Return (x, y) of the center of cell containing provided text 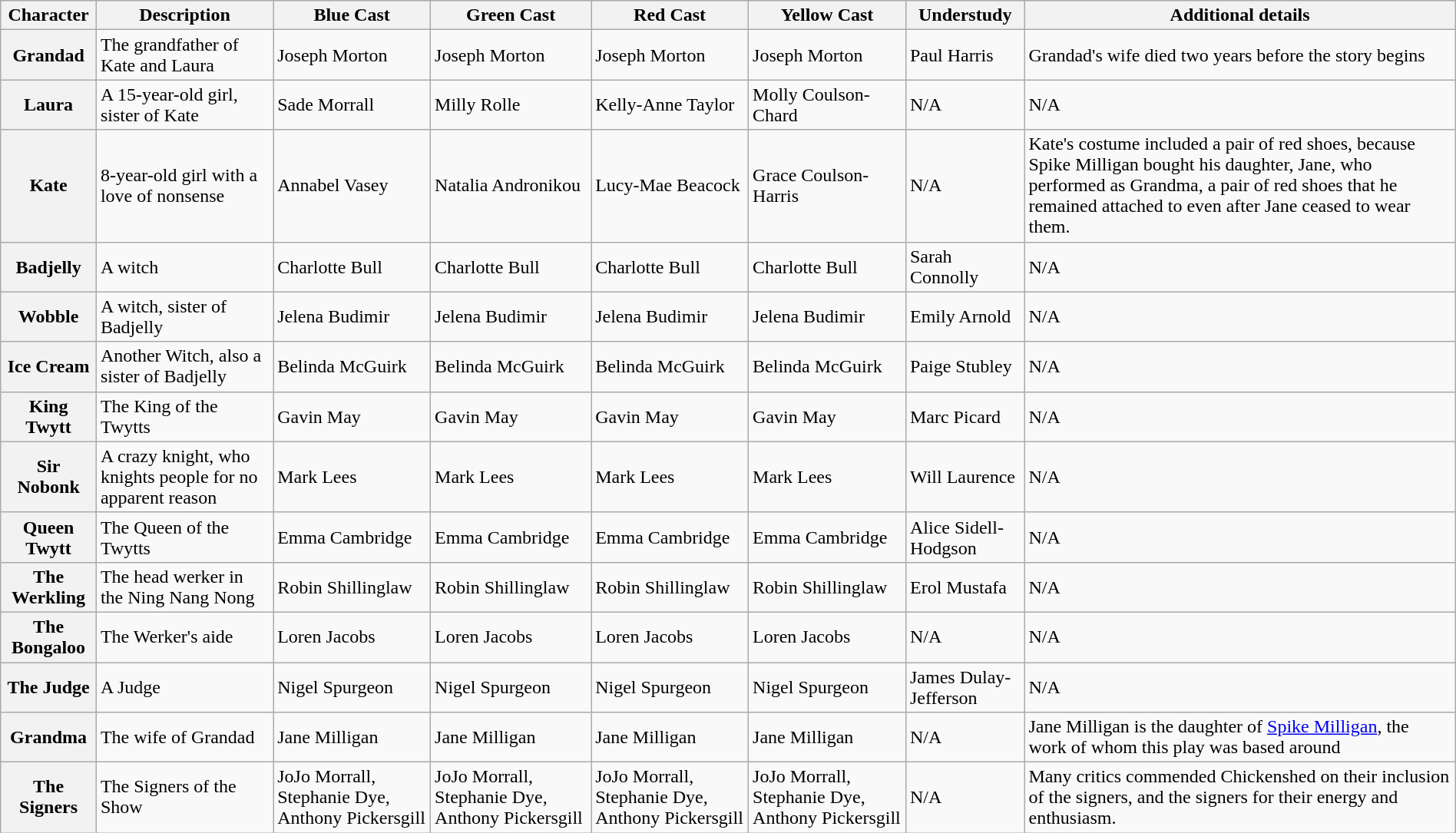
Emily Arnold (965, 316)
Sir Nobonk (49, 477)
A witch (184, 267)
The Werker's aide (184, 637)
Will Laurence (965, 477)
Annabel Vasey (352, 186)
A witch, sister of Badjelly (184, 316)
Grandad's wife died two years before the story begins (1239, 55)
Understudy (965, 15)
Erol Mustafa (965, 587)
Jane Milligan is the daughter of Spike Milligan, the work of whom this play was based around (1239, 737)
A Judge (184, 686)
Additional details (1239, 15)
8-year-old girl with a love of nonsense (184, 186)
The Bongaloo (49, 637)
Green Cast (511, 15)
The grandfather of Kate and Laura (184, 55)
The Signers of the Show (184, 798)
Lucy-Mae Beacock (670, 186)
King Twytt (49, 416)
A 15-year-old girl, sister of Kate (184, 104)
Milly Rolle (511, 104)
Wobble (49, 316)
Molly Coulson-Chard (828, 104)
The wife of Grandad (184, 737)
The King of the Twytts (184, 416)
Another Witch, also a sister of Badjelly (184, 367)
The head werker in the Ning Nang Nong (184, 587)
A crazy knight, who knights people for no apparent reason (184, 477)
Red Cast (670, 15)
Paige Stubley (965, 367)
Paul Harris (965, 55)
The Queen of the Twytts (184, 537)
James Dulay-Jefferson (965, 686)
Character (49, 15)
The Signers (49, 798)
Alice Sidell-Hodgson (965, 537)
Badjelly (49, 267)
Sarah Connolly (965, 267)
Kate (49, 186)
Marc Picard (965, 416)
Queen Twytt (49, 537)
Natalia Andronikou (511, 186)
Grandma (49, 737)
The Judge (49, 686)
Ice Cream (49, 367)
Laura (49, 104)
Grace Coulson-Harris (828, 186)
Grandad (49, 55)
Sade Morrall (352, 104)
The Werkling (49, 587)
Kelly-Anne Taylor (670, 104)
Many critics commended Chickenshed on their inclusion of the signers, and the signers for their energy and enthusiasm. (1239, 798)
Blue Cast (352, 15)
Yellow Cast (828, 15)
Description (184, 15)
